Return the (x, y) coordinate for the center point of the cell that contains the specified text.  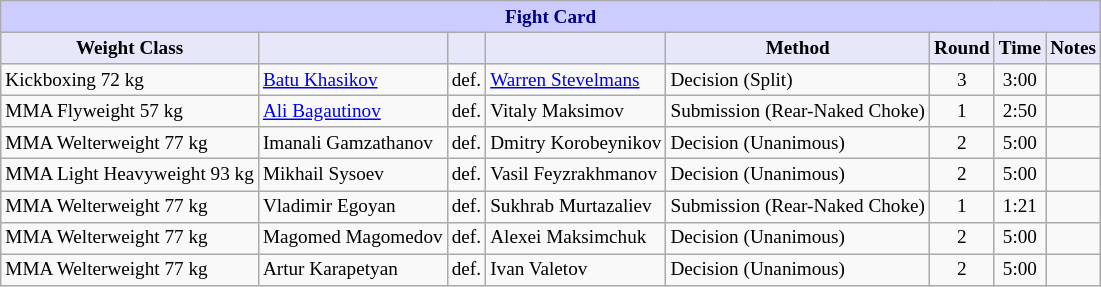
3 (962, 80)
Sukhrab Murtazaliev (576, 206)
Notes (1074, 48)
Ali Bagautinov (352, 111)
Fight Card (551, 17)
Artur Karapetyan (352, 270)
Vasil Feyzrakhmanov (576, 175)
Kickboxing 72 kg (130, 80)
MMA Flyweight 57 kg (130, 111)
Vitaly Maksimov (576, 111)
Method (798, 48)
MMA Light Heavyweight 93 kg (130, 175)
Weight Class (130, 48)
Warren Stevelmans (576, 80)
Magomed Magomedov (352, 238)
Time (1020, 48)
Ivan Valetov (576, 270)
Mikhail Sysoev (352, 175)
Vladimir Egoyan (352, 206)
Dmitry Korobeynikov (576, 143)
1:21 (1020, 206)
Decision (Split) (798, 80)
Round (962, 48)
Imanali Gamzathanov (352, 143)
Batu Khasikov (352, 80)
2:50 (1020, 111)
Alexei Maksimchuk (576, 238)
3:00 (1020, 80)
